Determine the [x, y] coordinate at the center of the cell enclosing the given text.  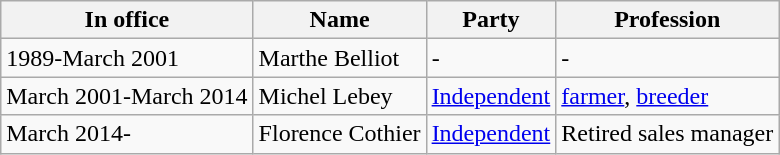
Florence Cothier [340, 134]
1989-March 2001 [127, 58]
Retired sales manager [668, 134]
Michel Lebey [340, 96]
In office [127, 20]
March 2001-March 2014 [127, 96]
March 2014- [127, 134]
Marthe Belliot [340, 58]
Profession [668, 20]
Name [340, 20]
Party [491, 20]
farmer, breeder [668, 96]
